Determine the [X, Y] coordinate at the center of the cell enclosing the given text.  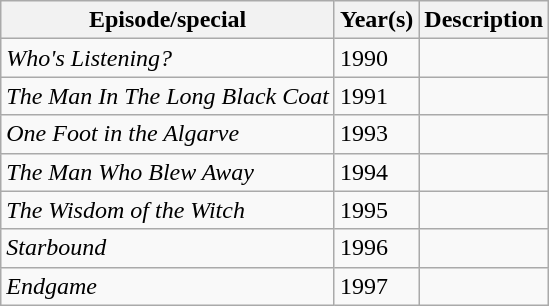
Starbound [168, 248]
1991 [376, 96]
1995 [376, 210]
Who's Listening? [168, 58]
1990 [376, 58]
The Man Who Blew Away [168, 172]
1993 [376, 134]
Description [484, 20]
1994 [376, 172]
1996 [376, 248]
One Foot in the Algarve [168, 134]
Episode/special [168, 20]
The Wisdom of the Witch [168, 210]
1997 [376, 286]
Endgame [168, 286]
The Man In The Long Black Coat [168, 96]
Year(s) [376, 20]
